Locate the cell with the specified text and output its (X, Y) center coordinate. 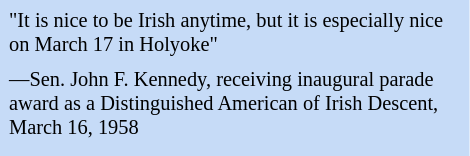
—Sen. John F. Kennedy, receiving inaugural parade award as a Distinguished American of Irish Descent, March 16, 1958 (235, 104)
"It is nice to be Irish anytime, but it is especially nice on March 17 in Holyoke" (235, 34)
